Identify which cell holds the provided text, then report its [x, y] central coordinate. 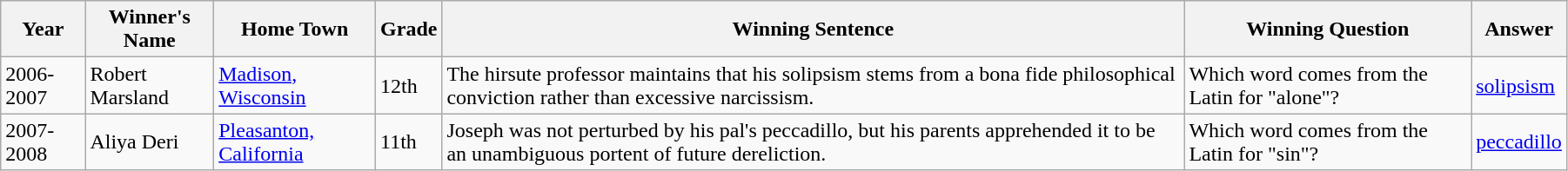
Madison, Wisconsin [295, 85]
Home Town [295, 30]
Grade [409, 30]
Pleasanton, California [295, 142]
2007-2008 [44, 142]
The hirsute professor maintains that his solipsism stems from a bona fide philosophical conviction rather than excessive narcissism. [813, 85]
11th [409, 142]
peccadillo [1519, 142]
Aliya Deri [150, 142]
Which word comes from the Latin for "sin"? [1328, 142]
Robert Marsland [150, 85]
Winning Question [1328, 30]
solipsism [1519, 85]
Winning Sentence [813, 30]
Year [44, 30]
Winner's Name [150, 30]
12th [409, 85]
Answer [1519, 30]
2006-2007 [44, 85]
Joseph was not perturbed by his pal's peccadillo, but his parents apprehended it to be an unambiguous portent of future dereliction. [813, 142]
Which word comes from the Latin for "alone"? [1328, 85]
